Return [X, Y] of the center of cell containing provided text 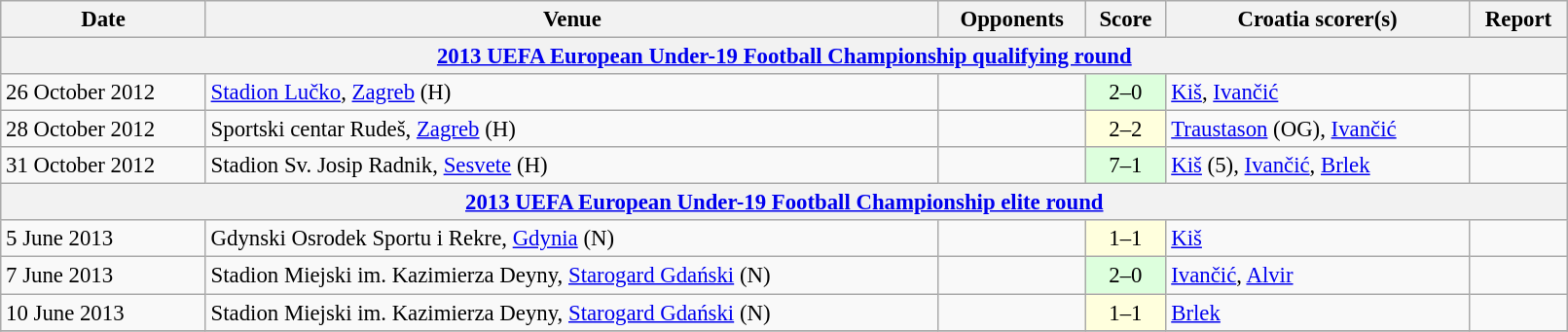
28 October 2012 [103, 129]
Date [103, 19]
Opponents [1011, 19]
Venue [572, 19]
10 June 2013 [103, 313]
26 October 2012 [103, 92]
5 June 2013 [103, 239]
Gdynski Osrodek Sportu i Rekre, Gdynia (N) [572, 239]
Kiš, Ivančić [1318, 92]
Traustason (OG), Ivančić [1318, 129]
7–1 [1125, 166]
31 October 2012 [103, 166]
Sportski centar Rudeš, Zagreb (H) [572, 129]
Kiš [1318, 239]
Brlek [1318, 313]
2013 UEFA European Under-19 Football Championship elite round [784, 203]
Kiš (5), Ivančić, Brlek [1318, 166]
Report [1518, 19]
7 June 2013 [103, 276]
Ivančić, Alvir [1318, 276]
Stadion Lučko, Zagreb (H) [572, 92]
Stadion Sv. Josip Radnik, Sesvete (H) [572, 166]
Score [1125, 19]
2–2 [1125, 129]
Croatia scorer(s) [1318, 19]
2013 UEFA European Under-19 Football Championship qualifying round [784, 56]
